Output the (x, y) coordinate of the center of the cell containing the given text.  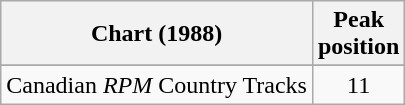
Canadian RPM Country Tracks (157, 85)
Peakposition (358, 34)
Chart (1988) (157, 34)
11 (358, 85)
